Determine the (x, y) coordinate at the center of the cell enclosing the given text.  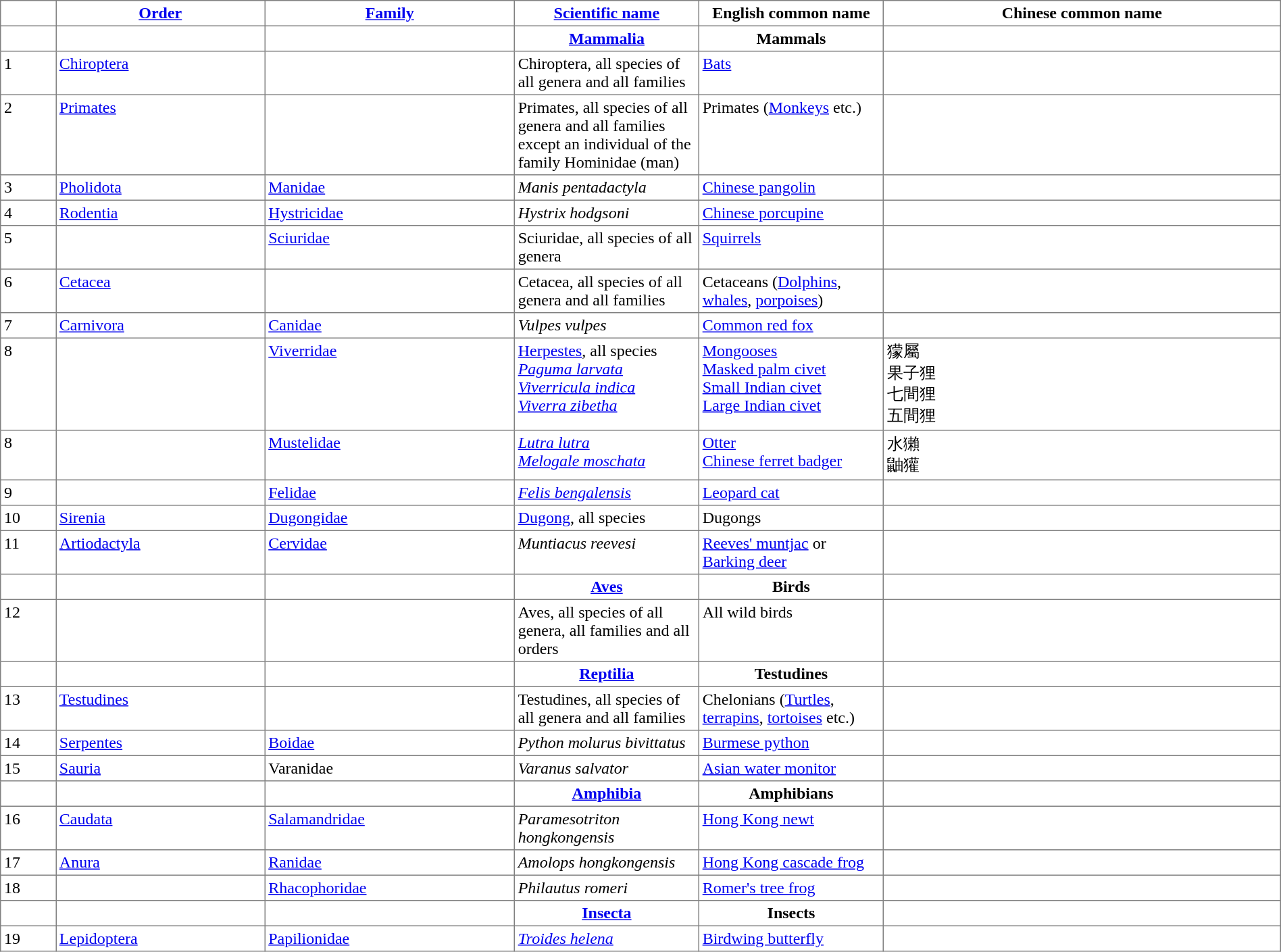
13 (28, 708)
Primates, all species of all genera and all families except an individual of the family Hominidae (man) (607, 134)
Cervidae (389, 552)
Sauria (161, 768)
12 (28, 630)
Salamandridae (389, 828)
6 (28, 291)
17 (28, 863)
Lepidoptera (161, 938)
Boidae (389, 743)
10 (28, 518)
Varanus salvator (607, 768)
Squirrels (790, 247)
Serpentes (161, 743)
Burmese python (790, 743)
Bats (790, 73)
MongoosesMasked palm civet Small Indian civetLarge Indian civet (790, 384)
Lutra lutra Melogale moschata (607, 455)
Birds (790, 587)
Felis bengalensis (607, 493)
Primates (161, 134)
Sciuridae, all species of all genera (607, 247)
5 (28, 247)
Primates (Monkeys etc.) (790, 134)
Sciuridae (389, 247)
Canidae (389, 326)
Dugong, all species (607, 518)
Mustelidae (389, 455)
Muntiacus reevesi (607, 552)
3 (28, 188)
Artiodactyla (161, 552)
11 (28, 552)
Sirenia (161, 518)
Felidae (389, 493)
Philautus romeri (607, 888)
Aves (607, 587)
14 (28, 743)
Chiroptera (161, 73)
Hystricidae (389, 213)
Paramesotriton hongkongensis (607, 828)
Carnivora (161, 326)
Insecta (607, 913)
Hong Kong newt (790, 828)
Family (389, 14)
Mammals (790, 39)
Chinese common name (1082, 14)
Hystrix hodgsoni (607, 213)
Asian water monitor (790, 768)
All wild birds (790, 630)
Reeves' muntjac or Barking deer (790, 552)
18 (28, 888)
Dugongs (790, 518)
Cetaceans (Dolphins, whales, porpoises) (790, 291)
Mammalia (607, 39)
Anura (161, 863)
4 (28, 213)
Python molurus bivittatus (607, 743)
16 (28, 828)
水獺鼬獾 (1082, 455)
2 (28, 134)
Order (161, 14)
Herpestes, all speciesPaguma larvataViverricula indica Viverra zibetha (607, 384)
19 (28, 938)
Chinese porcupine (790, 213)
9 (28, 493)
Pholidota (161, 188)
Cetacea, all species of all genera and all families (607, 291)
Rhacophoridae (389, 888)
Cetacea (161, 291)
Amolops hongkongensis (607, 863)
Caudata (161, 828)
Manidae (389, 188)
Birdwing butterfly (790, 938)
Chiroptera, all species of all genera and all families (607, 73)
Papilionidae (389, 938)
Varanidae (389, 768)
English common name (790, 14)
獴屬果子狸 七間狸 五間狸 (1082, 384)
Amphibia (607, 794)
7 (28, 326)
Hong Kong cascade frog (790, 863)
Romer's tree frog (790, 888)
Reptilia (607, 674)
Manis pentadactyla (607, 188)
Insects (790, 913)
Aves, all species of all genera, all families and all orders (607, 630)
15 (28, 768)
Ranidae (389, 863)
Leopard cat (790, 493)
Scientific name (607, 14)
Chinese pangolin (790, 188)
Chelonians (Turtles, terrapins, tortoises etc.) (790, 708)
Dugongidae (389, 518)
OtterChinese ferret badger (790, 455)
Amphibians (790, 794)
Testudines, all species of all genera and all families (607, 708)
Vulpes vulpes (607, 326)
Viverridae (389, 384)
Common red fox (790, 326)
Rodentia (161, 213)
Troides helena (607, 938)
1 (28, 73)
